Locate the cell with the specified text and output its (X, Y) center coordinate. 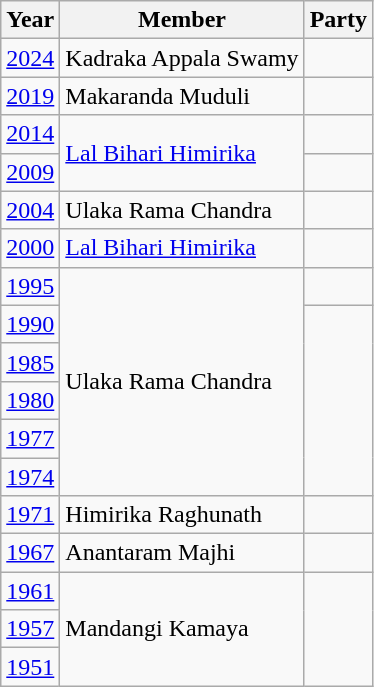
Mandangi Kamaya (182, 629)
1995 (30, 286)
2009 (30, 172)
1961 (30, 591)
1951 (30, 667)
1980 (30, 400)
1990 (30, 324)
1985 (30, 362)
1977 (30, 438)
Party (338, 20)
2004 (30, 210)
1967 (30, 553)
Anantaram Majhi (182, 553)
1957 (30, 629)
Makaranda Muduli (182, 96)
Year (30, 20)
Member (182, 20)
1974 (30, 477)
2014 (30, 134)
2019 (30, 96)
Kadraka Appala Swamy (182, 58)
1971 (30, 515)
2024 (30, 58)
Himirika Raghunath (182, 515)
2000 (30, 248)
